Locate the cell with the specified text and output its (x, y) center coordinate. 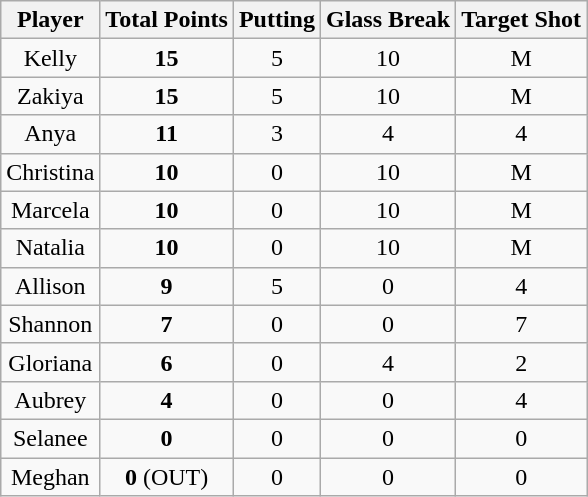
Allison (50, 286)
6 (167, 362)
Marcela (50, 210)
Player (50, 20)
Glass Break (388, 20)
11 (167, 134)
Selanee (50, 438)
Natalia (50, 248)
Zakiya (50, 96)
Christina (50, 172)
Anya (50, 134)
Kelly (50, 58)
Aubrey (50, 400)
Meghan (50, 477)
9 (167, 286)
0 (OUT) (167, 477)
Shannon (50, 324)
Total Points (167, 20)
3 (276, 134)
2 (522, 362)
Putting (276, 20)
Target Shot (522, 20)
Gloriana (50, 362)
